Find where the given text appears and provide that cell's center as (x, y) coordinate. 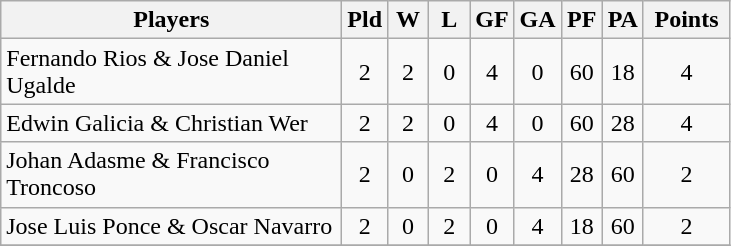
PA (622, 20)
GF (492, 20)
Points (686, 20)
L (450, 20)
Jose Luis Ponce & Oscar Navarro (172, 226)
Fernando Rios & Jose Daniel Ugalde (172, 72)
Pld (365, 20)
Edwin Galicia & Christian Wer (172, 123)
GA (538, 20)
Players (172, 20)
PF (582, 20)
Johan Adasme & Francisco Troncoso (172, 174)
W (408, 20)
